Pinpoint the cell where the given text exists, returning its [x, y] midpoint coordinate. 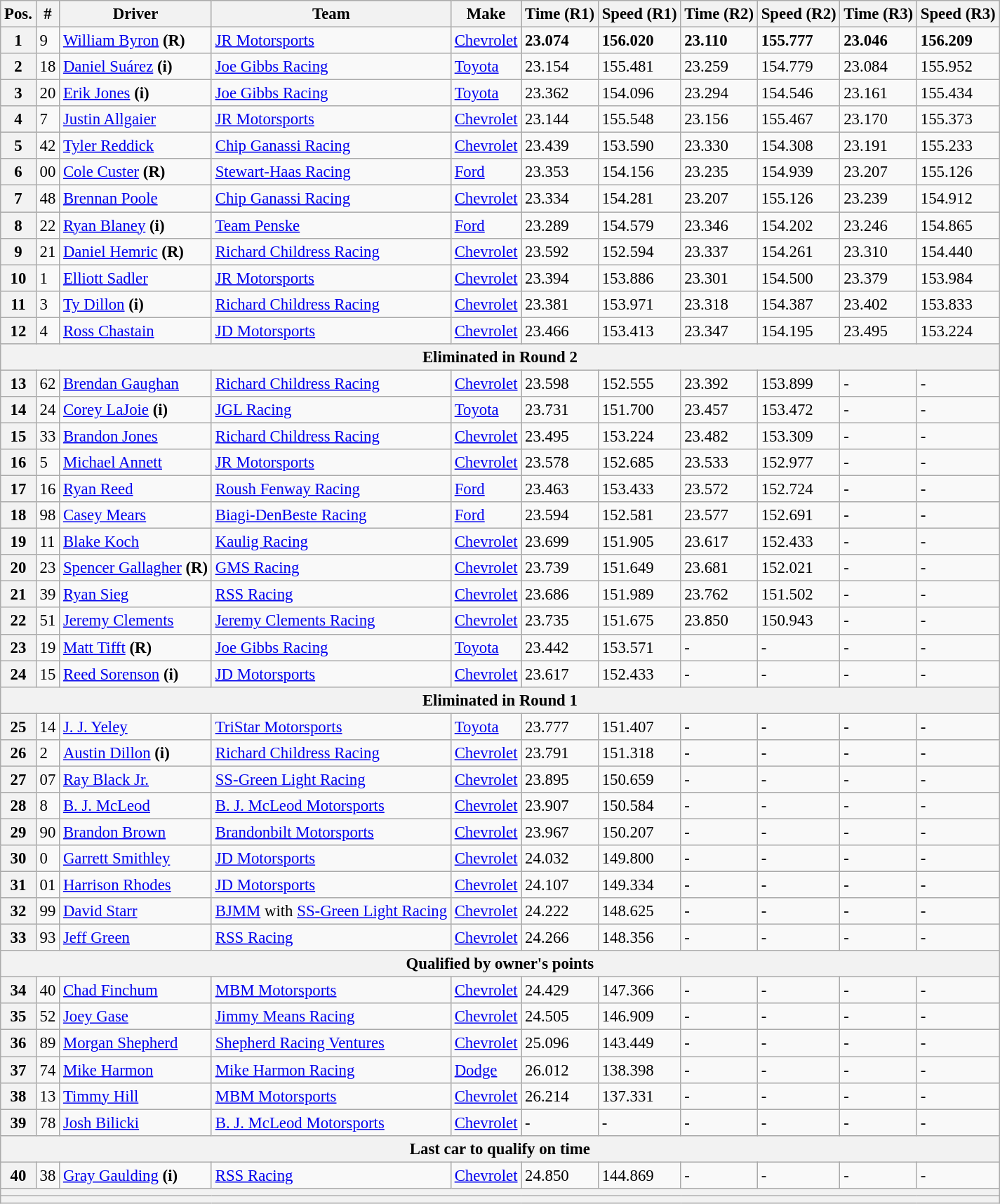
149.800 [639, 859]
24.222 [560, 911]
153.309 [799, 436]
138.398 [639, 1070]
Speed (R1) [639, 14]
151.905 [639, 542]
23.046 [879, 41]
30 [18, 859]
78 [48, 1123]
00 [48, 172]
Pos. [18, 14]
23.337 [719, 251]
Kaulig Racing [331, 542]
23.592 [560, 251]
23.777 [560, 727]
Matt Tifft (R) [136, 647]
Morgan Shepherd [136, 1043]
152.594 [639, 251]
154.546 [799, 93]
23.294 [719, 93]
154.202 [799, 225]
23.895 [560, 779]
23.533 [719, 463]
23.967 [560, 832]
23.310 [879, 251]
23.156 [719, 119]
27 [18, 779]
154.261 [799, 251]
Team Penske [331, 225]
90 [48, 832]
Chad Finchum [136, 991]
23.191 [879, 146]
TriStar Motorsports [331, 727]
23.347 [719, 331]
Jeremy Clements Racing [331, 621]
Harrison Rhodes [136, 885]
153.984 [958, 278]
23.442 [560, 647]
23.594 [560, 515]
154.779 [799, 67]
24.429 [560, 991]
37 [18, 1070]
23.346 [719, 225]
32 [18, 911]
151.649 [639, 568]
Dodge [486, 1070]
Mike Harmon [136, 1070]
154.500 [799, 278]
151.407 [639, 727]
42 [48, 146]
23.735 [560, 621]
23.289 [560, 225]
William Byron (R) [136, 41]
151.700 [639, 410]
150.943 [799, 621]
24.505 [560, 1017]
154.387 [799, 304]
Cole Custer (R) [136, 172]
Time (R1) [560, 14]
99 [48, 911]
23.084 [879, 67]
Qualified by owner's points [500, 964]
Team [331, 14]
Mike Harmon Racing [331, 1070]
Jimmy Means Racing [331, 1017]
Speed (R3) [958, 14]
23.457 [719, 410]
23.239 [879, 199]
24.032 [560, 859]
155.233 [958, 146]
28 [18, 806]
Time (R3) [879, 14]
J. J. Yeley [136, 727]
154.096 [639, 93]
23.731 [560, 410]
154.308 [799, 146]
156.209 [958, 41]
Elliott Sadler [136, 278]
24.266 [560, 938]
23.170 [879, 119]
153.833 [958, 304]
Eliminated in Round 1 [500, 700]
B. J. McLeod [136, 806]
Blake Koch [136, 542]
23.392 [719, 383]
# [48, 14]
23.334 [560, 199]
31 [18, 885]
Jeff Green [136, 938]
23.154 [560, 67]
Biagi-DenBeste Racing [331, 515]
150.659 [639, 779]
89 [48, 1043]
Reed Sorenson (i) [136, 674]
Gray Gaulding (i) [136, 1175]
154.579 [639, 225]
24.850 [560, 1175]
143.449 [639, 1043]
23.110 [719, 41]
153.971 [639, 304]
Eliminated in Round 2 [500, 357]
23.402 [879, 304]
Brennan Poole [136, 199]
10 [18, 278]
Ryan Reed [136, 489]
Shepherd Racing Ventures [331, 1043]
23.466 [560, 331]
155.777 [799, 41]
23.353 [560, 172]
29 [18, 832]
Brandon Brown [136, 832]
23.699 [560, 542]
23.439 [560, 146]
Erik Jones (i) [136, 93]
51 [48, 621]
147.366 [639, 991]
62 [48, 383]
137.331 [639, 1096]
34 [18, 991]
151.502 [799, 595]
35 [18, 1017]
152.581 [639, 515]
154.912 [958, 199]
Speed (R2) [799, 14]
6 [18, 172]
154.939 [799, 172]
23.379 [879, 278]
23.318 [719, 304]
23.301 [719, 278]
24.107 [560, 885]
23.161 [879, 93]
153.433 [639, 489]
154.156 [639, 172]
23.686 [560, 595]
23.739 [560, 568]
151.318 [639, 753]
154.195 [799, 331]
Corey LaJoie (i) [136, 410]
Michael Annett [136, 463]
146.909 [639, 1017]
153.886 [639, 278]
23.578 [560, 463]
26.012 [560, 1070]
SS-Green Light Racing [331, 779]
Ray Black Jr. [136, 779]
Brandonbilt Motorsports [331, 832]
152.021 [799, 568]
23.598 [560, 383]
23.482 [719, 436]
Daniel Suárez (i) [136, 67]
Justin Allgaier [136, 119]
Roush Fenway Racing [331, 489]
Last car to qualify on time [500, 1149]
Stewart-Haas Racing [331, 172]
148.356 [639, 938]
155.373 [958, 119]
JGL Racing [331, 410]
155.467 [799, 119]
25.096 [560, 1043]
23.394 [560, 278]
Ryan Sieg [136, 595]
152.977 [799, 463]
155.952 [958, 67]
48 [48, 199]
Brandon Jones [136, 436]
12 [18, 331]
Casey Mears [136, 515]
151.989 [639, 595]
Ross Chastain [136, 331]
52 [48, 1017]
155.481 [639, 67]
150.207 [639, 832]
153.571 [639, 647]
Make [486, 14]
26.214 [560, 1096]
Spencer Gallagher (R) [136, 568]
26 [18, 753]
153.472 [799, 410]
156.020 [639, 41]
Austin Dillon (i) [136, 753]
BJMM with SS-Green Light Racing [331, 911]
23.463 [560, 489]
152.555 [639, 383]
23.381 [560, 304]
07 [48, 779]
0 [48, 859]
23.762 [719, 595]
Brendan Gaughan [136, 383]
98 [48, 515]
Josh Bilicki [136, 1123]
23.074 [560, 41]
17 [18, 489]
154.865 [958, 225]
149.334 [639, 885]
152.685 [639, 463]
23.681 [719, 568]
Tyler Reddick [136, 146]
Timmy Hill [136, 1096]
23.330 [719, 146]
23.907 [560, 806]
23.362 [560, 93]
Joey Gase [136, 1017]
74 [48, 1070]
154.281 [639, 199]
148.625 [639, 911]
Driver [136, 14]
23.144 [560, 119]
153.899 [799, 383]
Jeremy Clements [136, 621]
23.235 [719, 172]
144.869 [639, 1175]
23.850 [719, 621]
151.675 [639, 621]
155.434 [958, 93]
153.590 [639, 146]
155.548 [639, 119]
25 [18, 727]
23.572 [719, 489]
152.691 [799, 515]
36 [18, 1043]
GMS Racing [331, 568]
Time (R2) [719, 14]
23.246 [879, 225]
23.791 [560, 753]
Ty Dillon (i) [136, 304]
23.259 [719, 67]
Garrett Smithley [136, 859]
150.584 [639, 806]
Daniel Hemric (R) [136, 251]
David Starr [136, 911]
01 [48, 885]
23.577 [719, 515]
153.413 [639, 331]
93 [48, 938]
154.440 [958, 251]
Ryan Blaney (i) [136, 225]
152.724 [799, 489]
